Scan for the cell matching the given text and deliver its (X, Y) coordinate at center. 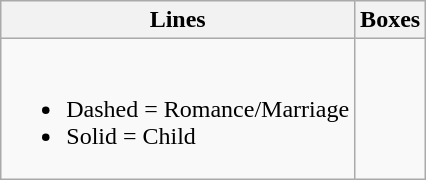
Dashed = Romance/MarriageSolid = Child (178, 109)
Lines (178, 20)
Boxes (390, 20)
